From the cell containing the given text, extract its center point as (X, Y) coordinate. 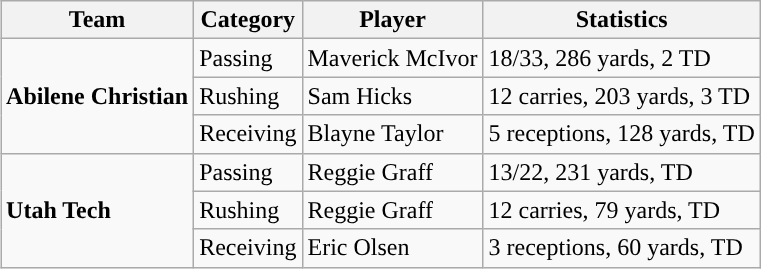
Blayne Taylor (392, 134)
Team (98, 20)
Eric Olsen (392, 248)
12 carries, 79 yards, TD (622, 210)
Player (392, 20)
Category (248, 20)
Utah Tech (98, 210)
13/22, 231 yards, TD (622, 172)
Statistics (622, 20)
Sam Hicks (392, 96)
Maverick McIvor (392, 58)
18/33, 286 yards, 2 TD (622, 58)
3 receptions, 60 yards, TD (622, 248)
5 receptions, 128 yards, TD (622, 134)
12 carries, 203 yards, 3 TD (622, 96)
Abilene Christian (98, 96)
